Output the [x, y] coordinate of the center of the cell containing the given text.  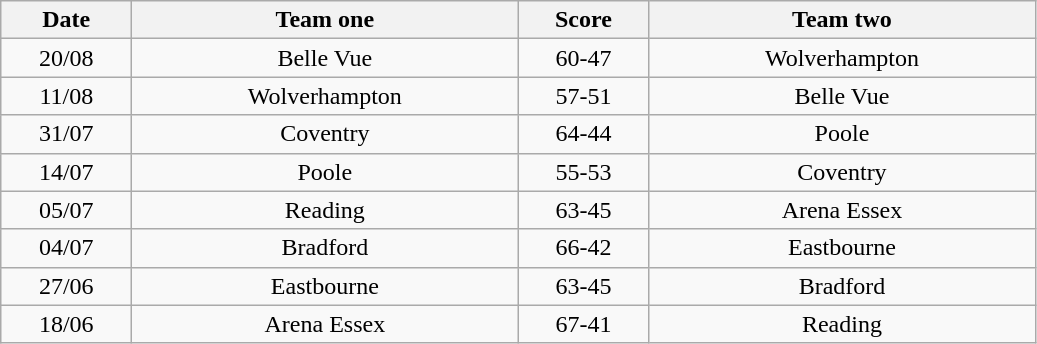
55-53 [584, 172]
04/07 [66, 248]
Date [66, 20]
Team two [842, 20]
Score [584, 20]
66-42 [584, 248]
05/07 [66, 210]
31/07 [66, 134]
57-51 [584, 96]
14/07 [66, 172]
64-44 [584, 134]
67-41 [584, 324]
18/06 [66, 324]
20/08 [66, 58]
27/06 [66, 286]
60-47 [584, 58]
11/08 [66, 96]
Team one [325, 20]
